Pinpoint the cell where the given text exists, returning its (x, y) midpoint coordinate. 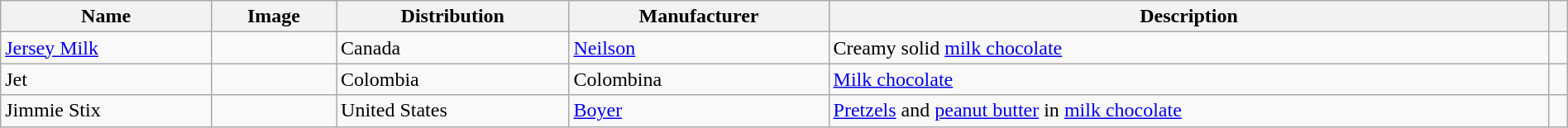
Manufacturer (699, 17)
Distribution (453, 17)
Boyer (699, 111)
Neilson (699, 48)
Description (1189, 17)
Jet (106, 79)
Name (106, 17)
United States (453, 111)
Milk chocolate (1189, 79)
Colombia (453, 79)
Jersey Milk (106, 48)
Creamy solid milk chocolate (1189, 48)
Colombina (699, 79)
Canada (453, 48)
Image (273, 17)
Pretzels and peanut butter in milk chocolate (1189, 111)
Jimmie Stix (106, 111)
